Detect which cell encompasses the target text, then output its (X, Y) center coordinate. 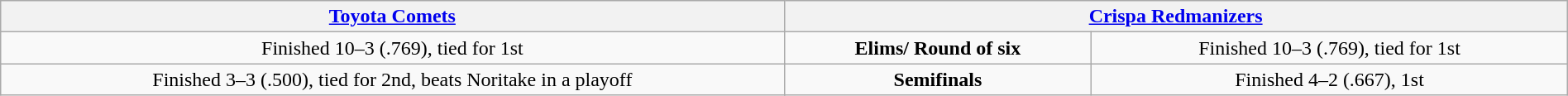
Finished 3–3 (.500), tied for 2nd, beats Noritake in a playoff (392, 79)
Finished 4–2 (.667), 1st (1330, 79)
Crispa Redmanizers (1176, 17)
Toyota Comets (392, 17)
Semifinals (938, 79)
Elims/ Round of six (938, 48)
